Extract the [x, y] coordinate from the center of the cell holding the provided text.  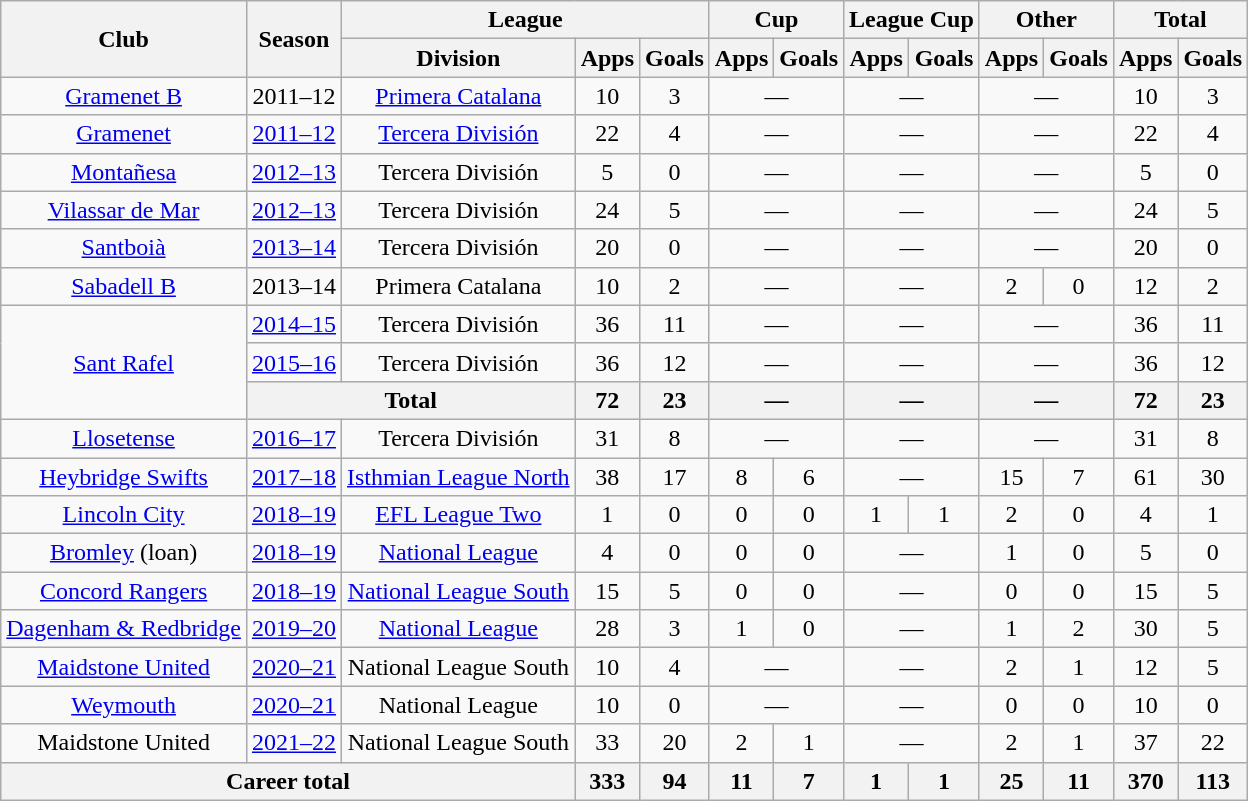
League Cup [912, 20]
28 [607, 629]
Bromley (loan) [124, 553]
2017–18 [294, 477]
Santboià [124, 248]
Llosetense [124, 438]
370 [1145, 781]
Season [294, 39]
Career total [288, 781]
2014–15 [294, 324]
Concord Rangers [124, 591]
333 [607, 781]
Club [124, 39]
2021–22 [294, 743]
Cup [776, 20]
Heybridge Swifts [124, 477]
25 [1011, 781]
League [525, 20]
EFL League Two [458, 515]
Montañesa [124, 172]
2016–17 [294, 438]
61 [1145, 477]
Weymouth [124, 705]
Gramenet [124, 134]
Gramenet B [124, 96]
Dagenham & Redbridge [124, 629]
37 [1145, 743]
Sabadell B [124, 286]
2019–20 [294, 629]
Other [1046, 20]
Vilassar de Mar [124, 210]
Isthmian League North [458, 477]
Lincoln City [124, 515]
17 [675, 477]
38 [607, 477]
94 [675, 781]
33 [607, 743]
Sant Rafel [124, 362]
6 [809, 477]
113 [1213, 781]
Division [458, 58]
2015–16 [294, 362]
